Pinpoint the cell where the given text exists, returning its [x, y] midpoint coordinate. 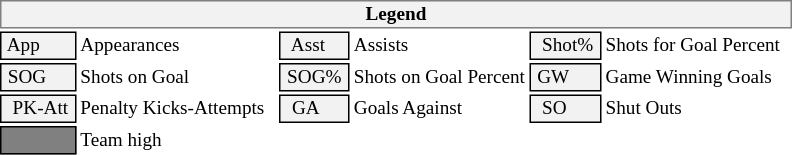
Shots on Goal Percent [439, 77]
Shut Outs [698, 108]
App [38, 46]
Game Winning Goals [698, 77]
SOG [38, 77]
Goals Against [439, 108]
Shots on Goal [178, 77]
Penalty Kicks-Attempts [178, 108]
Shots for Goal Percent [698, 46]
Appearances [178, 46]
Team high [178, 140]
Legend [396, 14]
SOG% [314, 77]
Asst [314, 46]
Assists [439, 46]
SO [565, 108]
PK-Att [38, 108]
Shot% [565, 46]
GA [314, 108]
GW [565, 77]
